Return the (X, Y) coordinate for the center point of the cell that contains the specified text.  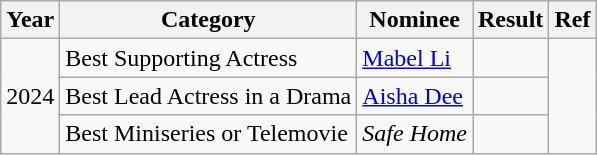
Ref (572, 20)
Mabel Li (415, 58)
Result (510, 20)
Year (30, 20)
Nominee (415, 20)
Aisha Dee (415, 96)
Best Lead Actress in a Drama (208, 96)
Category (208, 20)
Best Supporting Actress (208, 58)
Best Miniseries or Telemovie (208, 134)
Safe Home (415, 134)
2024 (30, 96)
